Determine the (x, y) coordinate at the center of the cell enclosing the given text.  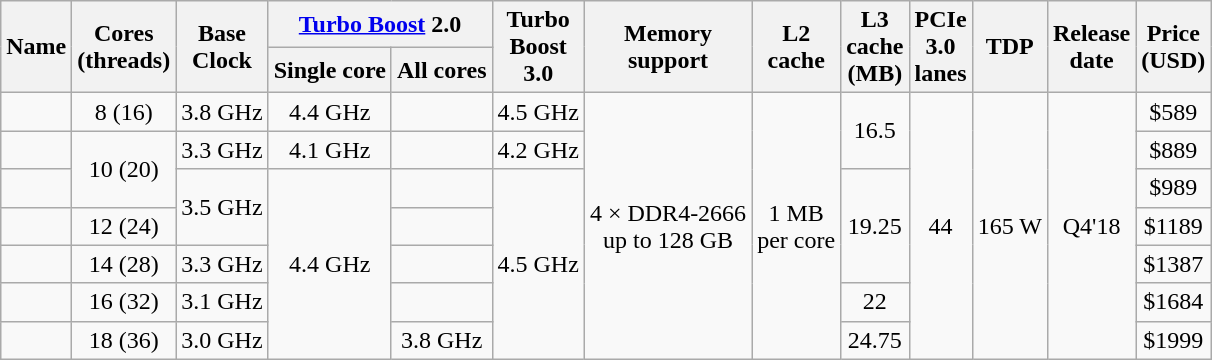
4.1 GHz (330, 150)
$1189 (1174, 226)
Turbo Boost 2.0 (380, 24)
L3cache(MB) (875, 47)
16 (32) (124, 302)
$589 (1174, 112)
Cores(threads) (124, 47)
8 (16) (124, 112)
22 (875, 302)
12 (24) (124, 226)
Single core (330, 70)
L2cache (796, 47)
Q4'18 (1091, 226)
16.5 (875, 131)
4 × DDR4-2666up to 128 GB (668, 226)
BaseClock (222, 47)
$1387 (1174, 264)
14 (28) (124, 264)
19.25 (875, 226)
Price(USD) (1174, 47)
Releasedate (1091, 47)
$989 (1174, 188)
TurboBoost3.0 (538, 47)
44 (940, 226)
All cores (442, 70)
3.5 GHz (222, 207)
3.0 GHz (222, 340)
$1999 (1174, 340)
18 (36) (124, 340)
24.75 (875, 340)
10 (20) (124, 169)
4.2 GHz (538, 150)
PCIe3.0lanes (940, 47)
Name (36, 47)
TDP (1010, 47)
1 MBper core (796, 226)
3.1 GHz (222, 302)
165 W (1010, 226)
Memorysupport (668, 47)
$889 (1174, 150)
$1684 (1174, 302)
